Search for the cell housing the specified text and yield its (x, y) center coordinate. 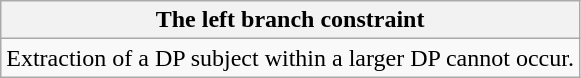
The left branch constraint (290, 20)
Extraction of a DP subject within a larger DP cannot occur. (290, 58)
